Capture the cell that displays the provided text and extract its (X, Y) central coordinate. 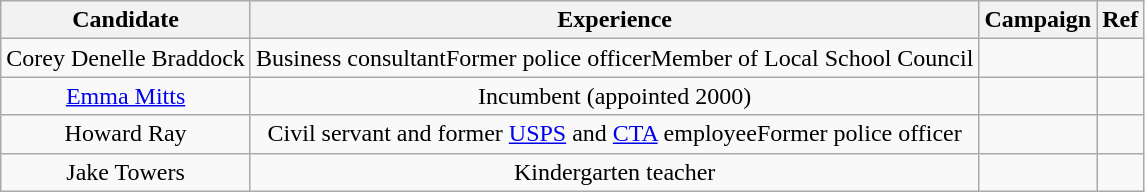
Jake Towers (126, 172)
Kindergarten teacher (614, 172)
Emma Mitts (126, 96)
Ref (1120, 20)
Business consultantFormer police officerMember of Local School Council (614, 58)
Candidate (126, 20)
Experience (614, 20)
Howard Ray (126, 134)
Civil servant and former USPS and CTA employeeFormer police officer (614, 134)
Corey Denelle Braddock (126, 58)
Campaign (1038, 20)
Incumbent (appointed 2000) (614, 96)
